Determine the [x, y] coordinate at the center of the cell enclosing the given text.  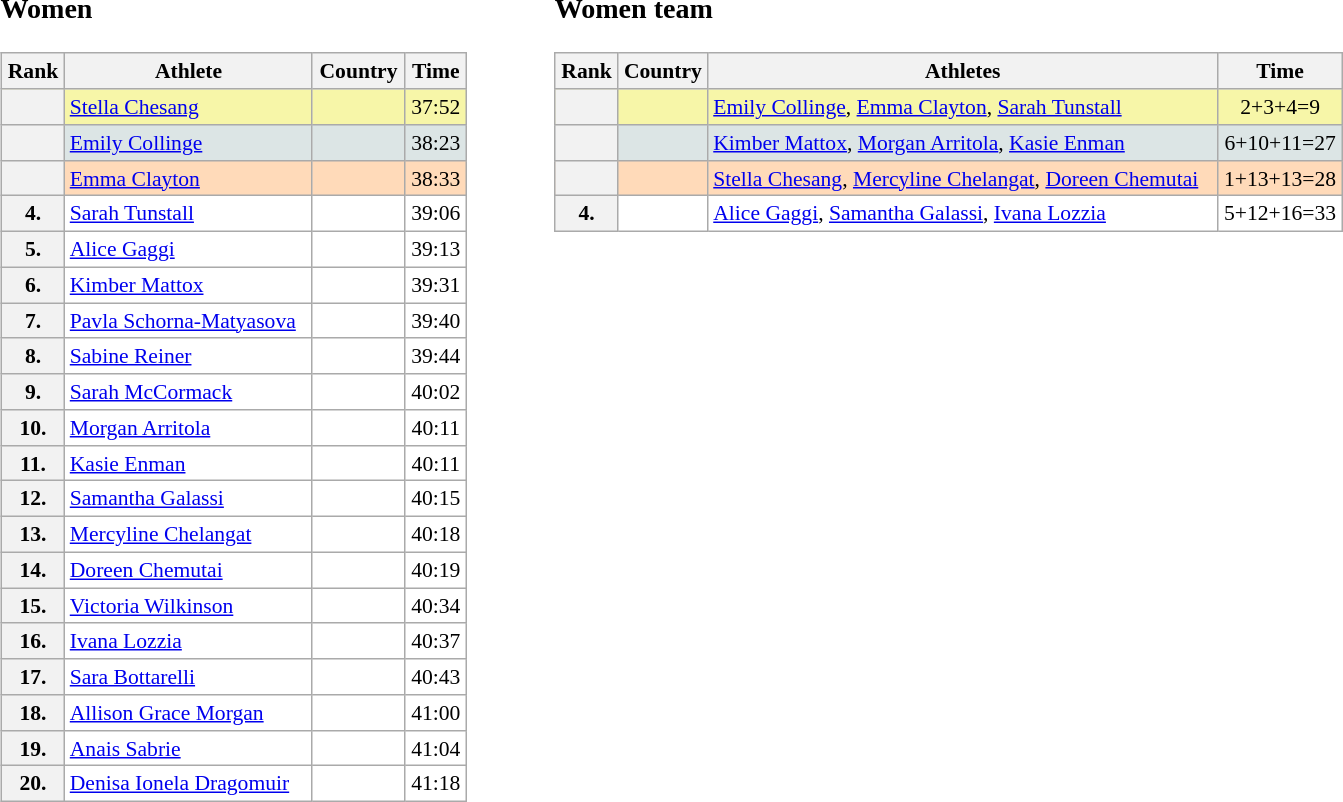
9. [32, 392]
41:18 [436, 784]
Emily Collinge, Emma Clayton, Sarah Tunstall [962, 107]
Alice Gaggi [189, 250]
Sabine Reiner [189, 356]
39:31 [436, 285]
20. [32, 784]
Alice Gaggi, Samantha Galassi, Ivana Lozzia [962, 214]
Sara Bottarelli [189, 677]
38:33 [436, 178]
5+12+16=33 [1280, 214]
12. [32, 499]
40:19 [436, 570]
Ivana Lozzia [189, 641]
19. [32, 748]
Pavla Schorna-Matyasova [189, 321]
Athletes [962, 71]
40:43 [436, 677]
40:18 [436, 535]
15. [32, 606]
Kimber Mattox [189, 285]
17. [32, 677]
Allison Grace Morgan [189, 713]
40:37 [436, 641]
Stella Chesang [189, 107]
39:13 [436, 250]
14. [32, 570]
Denisa Ionela Dragomuir [189, 784]
13. [32, 535]
Victoria Wilkinson [189, 606]
40:02 [436, 392]
41:00 [436, 713]
Samantha Galassi [189, 499]
38:23 [436, 143]
Mercyline Chelangat [189, 535]
6+10+11=27 [1280, 143]
16. [32, 641]
Anais Sabrie [189, 748]
11. [32, 463]
Doreen Chemutai [189, 570]
18. [32, 713]
39:40 [436, 321]
Emma Clayton [189, 178]
7. [32, 321]
Emily Collinge [189, 143]
1+13+13=28 [1280, 178]
40:34 [436, 606]
Morgan Arritola [189, 428]
Sarah McCormack [189, 392]
37:52 [436, 107]
39:06 [436, 214]
41:04 [436, 748]
39:44 [436, 356]
5. [32, 250]
2+3+4=9 [1280, 107]
Kimber Mattox, Morgan Arritola, Kasie Enman [962, 143]
6. [32, 285]
40:15 [436, 499]
Kasie Enman [189, 463]
Stella Chesang, Mercyline Chelangat, Doreen Chemutai [962, 178]
8. [32, 356]
Athlete [189, 71]
10. [32, 428]
Sarah Tunstall [189, 214]
